From the cell containing the given text, extract its center point as (x, y) coordinate. 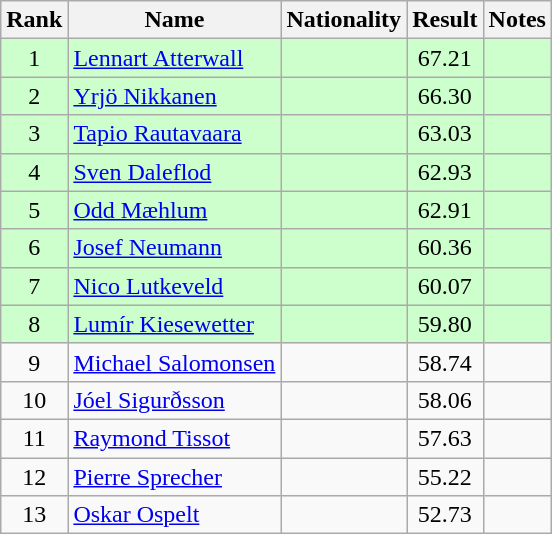
Pierre Sprecher (174, 477)
1 (34, 58)
5 (34, 210)
Result (445, 20)
60.36 (445, 248)
11 (34, 438)
59.80 (445, 324)
10 (34, 400)
55.22 (445, 477)
Oskar Ospelt (174, 515)
4 (34, 172)
60.07 (445, 286)
66.30 (445, 96)
57.63 (445, 438)
Nationality (344, 20)
2 (34, 96)
7 (34, 286)
Josef Neumann (174, 248)
Tapio Rautavaara (174, 134)
Raymond Tissot (174, 438)
3 (34, 134)
Lennart Atterwall (174, 58)
58.06 (445, 400)
9 (34, 362)
12 (34, 477)
63.03 (445, 134)
62.93 (445, 172)
Lumír Kiesewetter (174, 324)
58.74 (445, 362)
6 (34, 248)
Nico Lutkeveld (174, 286)
52.73 (445, 515)
62.91 (445, 210)
Michael Salomonsen (174, 362)
Rank (34, 20)
Notes (517, 20)
Odd Mæhlum (174, 210)
Jóel Sigurðsson (174, 400)
13 (34, 515)
67.21 (445, 58)
Yrjö Nikkanen (174, 96)
Sven Daleflod (174, 172)
8 (34, 324)
Name (174, 20)
